For the text-containing cell, return its midpoint in (x, y) coordinate format. 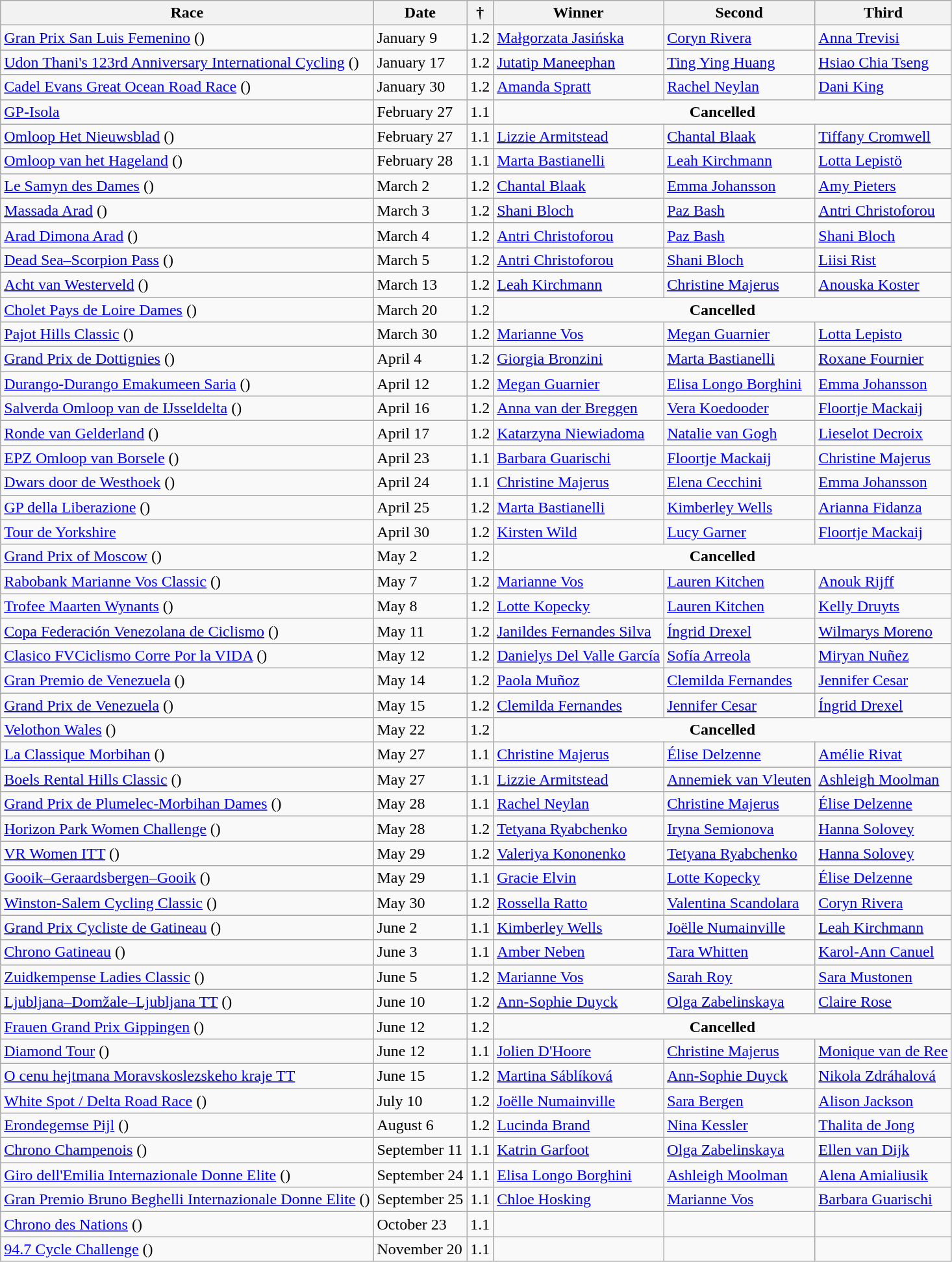
Udon Thani's 123rd Anniversary International Cycling () (187, 62)
May 11 (420, 631)
Trofee Maarten Wynants () (187, 606)
Sara Mustonen (883, 977)
Grand Prix de Dottignies () (187, 359)
Winner (579, 13)
Iryna Semionova (739, 829)
EPZ Omloop van Borsele () (187, 458)
August 6 (420, 1126)
Sarah Roy (739, 977)
94.7 Cycle Challenge () (187, 1249)
Grand Prix de Venezuela () (187, 705)
March 4 (420, 235)
Hsiao Chia Tseng (883, 62)
Sofía Arreola (739, 655)
Miryan Nuñez (883, 655)
Giro dell'Emilia Internazionale Donne Elite () (187, 1175)
September 11 (420, 1150)
Ting Ying Huang (739, 62)
La Classique Morbihan () (187, 755)
March 30 (420, 334)
Lotta Lepistö (883, 161)
Monique van de Ree (883, 1051)
May 14 (420, 680)
Małgorzata Jasińska (579, 38)
Arianna Fidanza (883, 507)
Anouska Koster (883, 284)
Pajot Hills Classic () (187, 334)
June 3 (420, 952)
Massada Arad () (187, 210)
Natalie van Gogh (739, 433)
Le Samyn des Dames () (187, 186)
Third (883, 13)
Zuidkempense Ladies Classic () (187, 977)
June 2 (420, 928)
White Spot / Delta Road Race () (187, 1101)
Salverda Omloop van de IJsseldelta () (187, 409)
April 16 (420, 409)
VR Women ITT () (187, 853)
January 17 (420, 62)
Rossella Ratto (579, 903)
Kirsten Wild (579, 532)
Sara Bergen (739, 1101)
Cholet Pays de Loire Dames () (187, 310)
Cadel Evans Great Ocean Road Race () (187, 87)
April 12 (420, 384)
GP della Liberazione () (187, 507)
Grand Prix de Plumelec-Morbihan Dames () (187, 804)
Copa Federación Venezolana de Ciclismo () (187, 631)
May 15 (420, 705)
Paola Muñoz (579, 680)
Thalita de Jong (883, 1126)
Arad Dimona Arad () (187, 235)
Katarzyna Niewiadoma (579, 433)
Date (420, 13)
Winston-Salem Cycling Classic () (187, 903)
Kelly Druyts (883, 606)
April 17 (420, 433)
Amanda Spratt (579, 87)
GP-Isola (187, 112)
Velothon Wales () (187, 730)
Ellen van Dijk (883, 1150)
Karol-Ann Canuel (883, 952)
May 30 (420, 903)
January 30 (420, 87)
Anna van der Breggen (579, 409)
Durango-Durango Emakumeen Saria () (187, 384)
Martina Sáblíková (579, 1076)
July 10 (420, 1101)
Gran Premio de Venezuela () (187, 680)
Elena Cecchini (739, 483)
Gracie Elvin (579, 878)
Tara Whitten (739, 952)
Amy Pieters (883, 186)
April 4 (420, 359)
Wilmarys Moreno (883, 631)
Valeriya Kononenko (579, 853)
Danielys Del Valle García (579, 655)
Second (739, 13)
May 8 (420, 606)
April 24 (420, 483)
Boels Rental Hills Classic () (187, 779)
Vera Koedooder (739, 409)
November 20 (420, 1249)
Omloop van het Hageland () (187, 161)
Alison Jackson (883, 1101)
September 24 (420, 1175)
Alena Amialiusik (883, 1175)
May 7 (420, 581)
Ljubljana–Domžale–Ljubljana TT () (187, 1002)
Race (187, 13)
Diamond Tour () (187, 1051)
Omloop Het Nieuwsblad () (187, 136)
Grand Prix Cycliste de Gatineau () (187, 928)
Valentina Scandolara (739, 903)
Annemiek van Vleuten (739, 779)
Tiffany Cromwell (883, 136)
Anouk Rijff (883, 581)
April 30 (420, 532)
Claire Rose (883, 1002)
Clasico FVCiclismo Corre Por la VIDA () (187, 655)
May 12 (420, 655)
Gran Prix San Luis Femenino () (187, 38)
Janildes Fernandes Silva (579, 631)
Chrono Champenois () (187, 1150)
May 22 (420, 730)
Horizon Park Women Challenge () (187, 829)
Dead Sea–Scorpion Pass () (187, 260)
Chrono des Nations () (187, 1224)
Grand Prix of Moscow () (187, 557)
Tour de Yorkshire (187, 532)
March 2 (420, 186)
February 28 (420, 161)
June 15 (420, 1076)
Chloe Hosking (579, 1200)
March 13 (420, 284)
April 25 (420, 507)
Giorgia Bronzini (579, 359)
April 23 (420, 458)
Liisi Rist (883, 260)
Acht van Westerveld () (187, 284)
Dwars door de Westhoek () (187, 483)
Gran Premio Bruno Beghelli Internazionale Donne Elite () (187, 1200)
† (481, 13)
March 5 (420, 260)
March 3 (420, 210)
May 2 (420, 557)
Katrin Garfoot (579, 1150)
Rabobank Marianne Vos Classic () (187, 581)
June 10 (420, 1002)
Lieselot Decroix (883, 433)
Jolien D'Hoore (579, 1051)
September 25 (420, 1200)
Amélie Rivat (883, 755)
Erondegemse Pijl () (187, 1126)
Lotta Lepisto (883, 334)
Chrono Gatineau () (187, 952)
Anna Trevisi (883, 38)
Jutatip Maneephan (579, 62)
Nikola Zdráhalová (883, 1076)
Dani King (883, 87)
Frauen Grand Prix Gippingen () (187, 1026)
Lucy Garner (739, 532)
O cenu hejtmana Moravskoslezskeho kraje TT (187, 1076)
Gooik–Geraardsbergen–Gooik () (187, 878)
Ronde van Gelderland () (187, 433)
June 5 (420, 977)
October 23 (420, 1224)
Nina Kessler (739, 1126)
January 9 (420, 38)
March 20 (420, 310)
Amber Neben (579, 952)
Lucinda Brand (579, 1126)
Roxane Fournier (883, 359)
